Locate the cell with the specified text and output its [x, y] center coordinate. 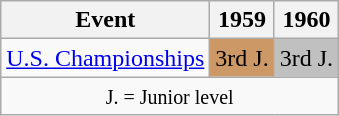
1959 [242, 20]
U.S. Championships [106, 58]
Event [106, 20]
J. = Junior level [170, 96]
1960 [306, 20]
